From the cell containing the given text, extract its center point as [X, Y] coordinate. 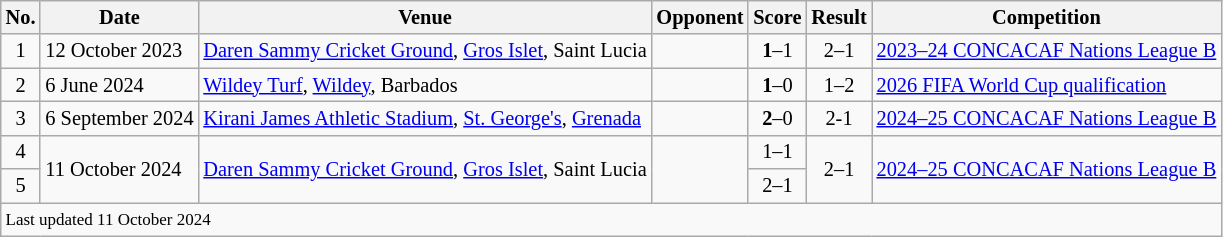
6 June 2024 [119, 85]
2–0 [777, 118]
No. [21, 17]
11 October 2024 [119, 168]
1–0 [777, 85]
Kirani James Athletic Stadium, St. George's, Grenada [424, 118]
2-1 [838, 118]
Date [119, 17]
Last updated 11 October 2024 [611, 219]
Venue [424, 17]
1 [21, 51]
5 [21, 186]
4 [21, 152]
6 September 2024 [119, 118]
12 October 2023 [119, 51]
1–2 [838, 85]
3 [21, 118]
2023–24 CONCACAF Nations League B [1047, 51]
2 [21, 85]
Opponent [700, 17]
Score [777, 17]
Competition [1047, 17]
2026 FIFA World Cup qualification [1047, 85]
Result [838, 17]
Wildey Turf, Wildey, Barbados [424, 85]
